Identify which cell holds the provided text, then report its (X, Y) central coordinate. 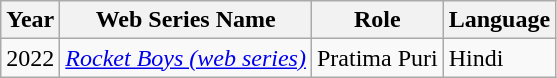
Rocket Boys (web series) (186, 58)
Year (30, 20)
Role (377, 20)
2022 (30, 58)
Language (499, 20)
Web Series Name (186, 20)
Hindi (499, 58)
Pratima Puri (377, 58)
